Determine the [X, Y] coordinate at the center of the cell enclosing the given text.  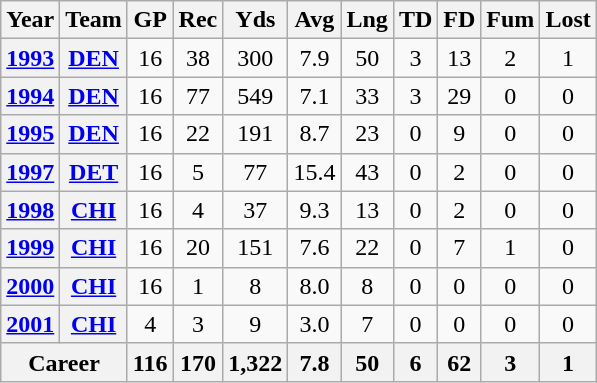
300 [256, 58]
3.0 [314, 324]
37 [256, 210]
191 [256, 134]
62 [460, 362]
170 [198, 362]
549 [256, 96]
Avg [314, 20]
43 [367, 172]
Team [94, 20]
151 [256, 248]
1999 [30, 248]
6 [415, 362]
8.0 [314, 286]
Career [64, 362]
5 [198, 172]
23 [367, 134]
7.1 [314, 96]
Lost [568, 20]
Lng [367, 20]
FD [460, 20]
15.4 [314, 172]
33 [367, 96]
Yds [256, 20]
TD [415, 20]
1993 [30, 58]
7.8 [314, 362]
8.7 [314, 134]
7.6 [314, 248]
Rec [198, 20]
1998 [30, 210]
1995 [30, 134]
Year [30, 20]
GP [150, 20]
Fum [510, 20]
116 [150, 362]
7.9 [314, 58]
2001 [30, 324]
DET [94, 172]
29 [460, 96]
1997 [30, 172]
20 [198, 248]
2000 [30, 286]
1,322 [256, 362]
9.3 [314, 210]
1994 [30, 96]
38 [198, 58]
